Find where the given text appears and provide that cell's center as [X, Y] coordinate. 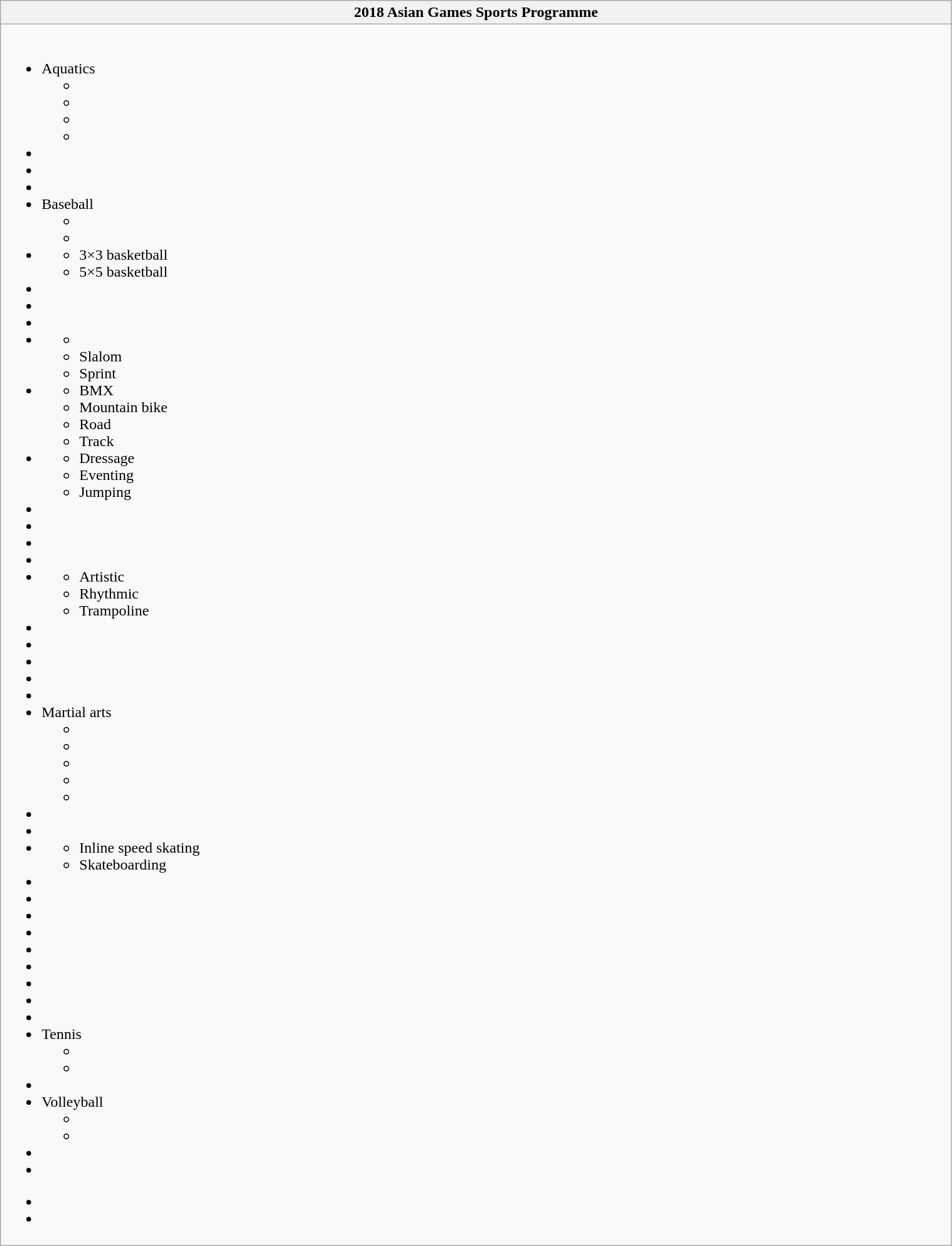
2018 Asian Games Sports Programme [476, 13]
